From the cell containing the given text, extract its center point as (X, Y) coordinate. 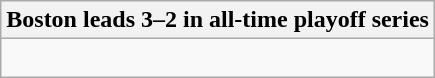
Boston leads 3–2 in all-time playoff series (218, 20)
